Find where the given text appears and provide that cell's center as [x, y] coordinate. 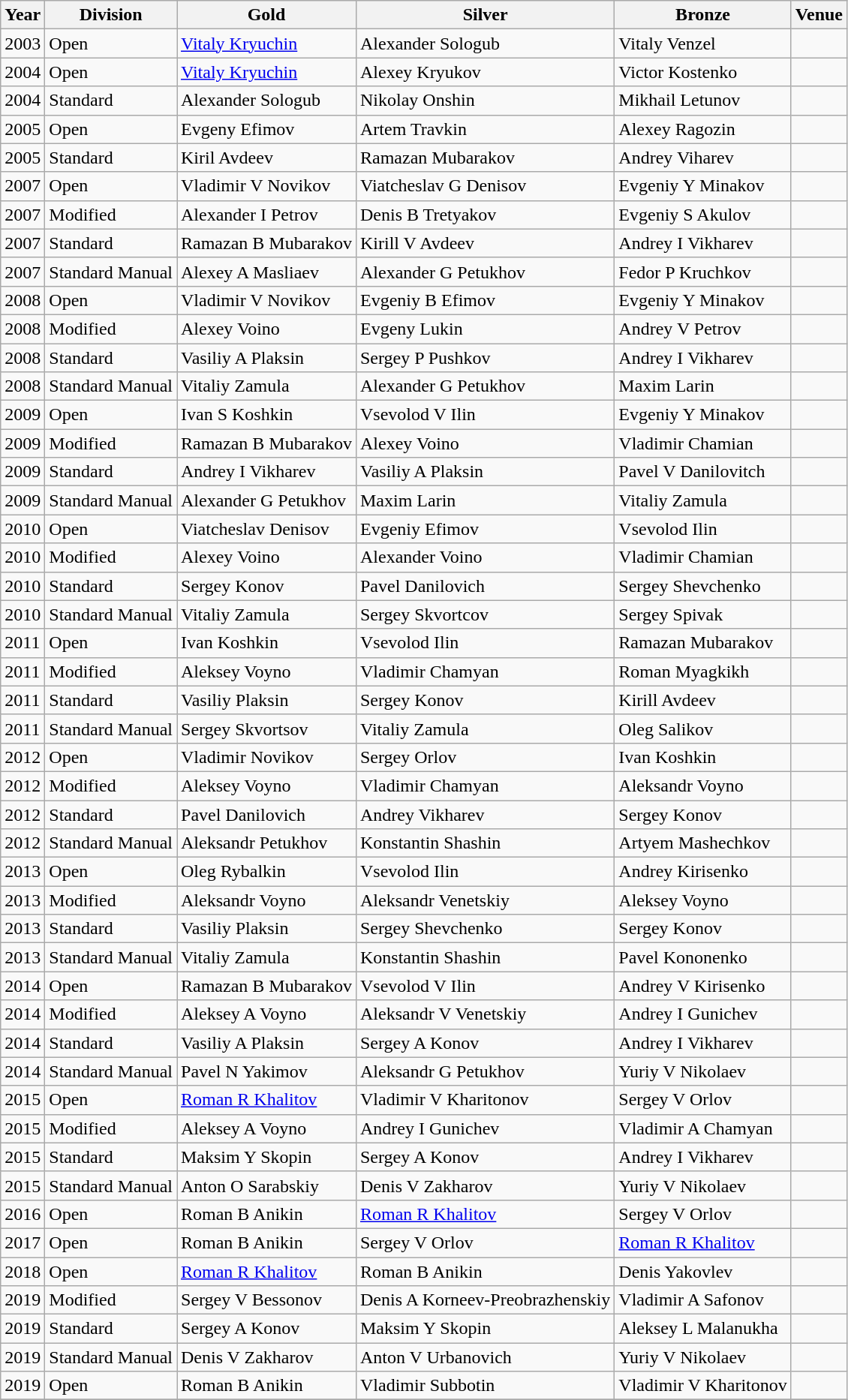
Aleksandr Petukhov [267, 843]
Artem Travkin [485, 129]
Mikhail Letunov [703, 101]
Andrey V Kirisenko [703, 986]
Evgeny Efimov [267, 129]
Evgeniy S Akulov [703, 215]
Denis B Tretyakov [485, 215]
Vitaly Venzel [703, 44]
Artyem Mashechkov [703, 843]
Aleksandr V Venetskiy [485, 1014]
Anton O Sarabskiy [267, 1185]
Andrey Kirisenko [703, 872]
Andrey Viharev [703, 158]
Sergey P Pushkov [485, 358]
Vladimir Subbotin [485, 1386]
Sergey Skvortcov [485, 614]
Alexander I Petrov [267, 215]
2003 [23, 44]
Oleg Rybalkin [267, 872]
Victor Kostenko [703, 72]
Kirill Avdeev [703, 700]
Aleksey L Malanukha [703, 1329]
Vladimir A Safonov [703, 1300]
Pavel Kononenko [703, 957]
Andrey V Petrov [703, 329]
Sergey Spivak [703, 614]
Alexey Kryukov [485, 72]
Fedor P Kruchkov [703, 272]
Kirill V Avdeev [485, 243]
Alexey A Masliaev [267, 272]
Sergey Orlov [485, 757]
2017 [23, 1242]
Evgeniy Efimov [485, 529]
Aleksandr Venetskiy [485, 900]
Nikolay Onshin [485, 101]
Division [111, 15]
Silver [485, 15]
Year [23, 15]
Viatcheslav Denisov [267, 529]
Alexander Voino [485, 557]
Andrey Vikharev [485, 814]
Sergey V Bessonov [267, 1300]
Denis Yakovlev [703, 1272]
Pavel N Yakimov [267, 1071]
Kiril Avdeev [267, 158]
Anton V Urbanovich [485, 1357]
Bronze [703, 15]
Gold [267, 15]
Viatcheslav G Denisov [485, 186]
Vladimir A Chamyan [703, 1128]
Oleg Salikov [703, 729]
Sergey Skvortsov [267, 729]
Vladimir Novikov [267, 757]
Evgeny Lukin [485, 329]
Aleksandr G Petukhov [485, 1071]
Denis A Korneev-Preobrazhenskiy [485, 1300]
Pavel V Danilovitch [703, 472]
Venue [819, 15]
Evgeniy B Efimov [485, 300]
2016 [23, 1214]
2018 [23, 1272]
Roman Myagkikh [703, 671]
Ivan S Koshkin [267, 415]
Alexey Ragozin [703, 129]
